From the cell containing the given text, extract its center point as (x, y) coordinate. 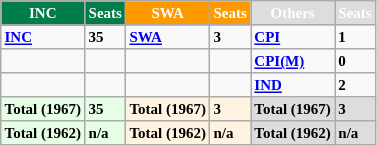
IND (293, 85)
1 (356, 37)
Others (293, 13)
CPI(M) (293, 61)
0 (356, 61)
CPI (293, 37)
2 (356, 85)
